Return the (X, Y) coordinate for the center point of the cell that contains the specified text.  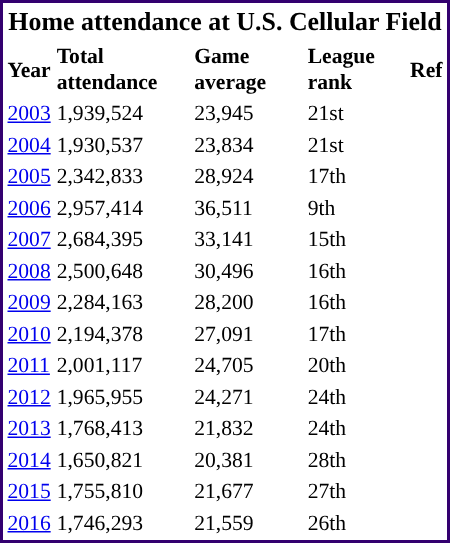
1,650,821 (122, 460)
20,381 (248, 460)
2003 (29, 113)
27th (356, 491)
21,559 (248, 522)
21,677 (248, 491)
9th (356, 208)
2,001,117 (122, 365)
21,832 (248, 428)
1,965,955 (122, 396)
2007 (29, 239)
2009 (29, 302)
2015 (29, 491)
23,834 (248, 144)
2,342,833 (122, 176)
2011 (29, 365)
2,284,163 (122, 302)
2004 (29, 144)
Total attendance (122, 69)
2016 (29, 522)
20th (356, 365)
2012 (29, 396)
15th (356, 239)
Home attendance at U.S. Cellular Field (225, 22)
2014 (29, 460)
36,511 (248, 208)
28,924 (248, 176)
28th (356, 460)
League rank (356, 69)
Game average (248, 69)
24,271 (248, 396)
1,755,810 (122, 491)
2005 (29, 176)
24,705 (248, 365)
2006 (29, 208)
2,957,414 (122, 208)
2,500,648 (122, 270)
Year (29, 69)
1,939,524 (122, 113)
1,768,413 (122, 428)
2,684,395 (122, 239)
1,930,537 (122, 144)
28,200 (248, 302)
2013 (29, 428)
Ref (426, 69)
2,194,378 (122, 334)
26th (356, 522)
1,746,293 (122, 522)
30,496 (248, 270)
27,091 (248, 334)
2008 (29, 270)
23,945 (248, 113)
2010 (29, 334)
33,141 (248, 239)
